From the cell containing the given text, extract its center point as [x, y] coordinate. 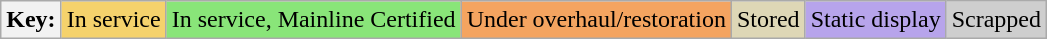
Static display [876, 20]
Scrapped [996, 20]
Under overhaul/restoration [596, 20]
Stored [768, 20]
In service, Mainline Certified [314, 20]
Key: [31, 20]
In service [114, 20]
